Output the [x, y] coordinate of the center of the cell containing the given text.  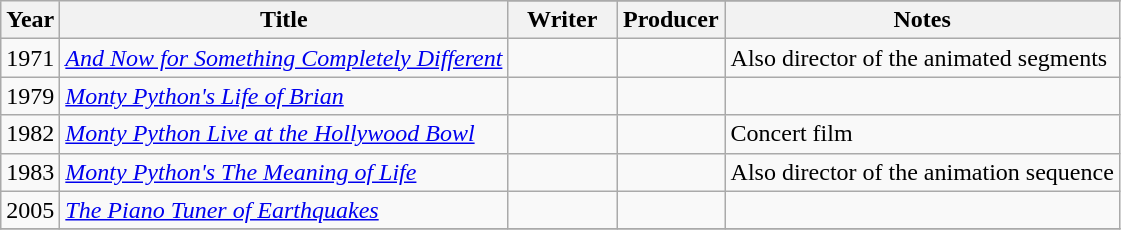
1971 [30, 58]
1979 [30, 96]
Notes [922, 20]
Monty Python's Life of Brian [284, 96]
Title [284, 20]
Also director of the animated segments [922, 58]
Concert film [922, 134]
The Piano Tuner of Earthquakes [284, 210]
Also director of the animation sequence [922, 172]
Monty Python Live at the Hollywood Bowl [284, 134]
And Now for Something Completely Different [284, 58]
Producer [670, 20]
2005 [30, 210]
Writer [562, 20]
Year [30, 20]
Monty Python's The Meaning of Life [284, 172]
1982 [30, 134]
1983 [30, 172]
